Detect which cell encompasses the target text, then output its [X, Y] center coordinate. 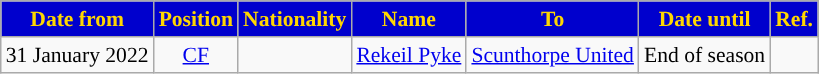
To [552, 19]
Scunthorpe United [552, 55]
31 January 2022 [78, 55]
CF [196, 55]
Rekeil Pyke [408, 55]
Date from [78, 19]
Ref. [794, 19]
Nationality [294, 19]
Date until [704, 19]
Position [196, 19]
End of season [704, 55]
Name [408, 19]
